Provide the [x, y] coordinate of the cell's center where the given text is located.  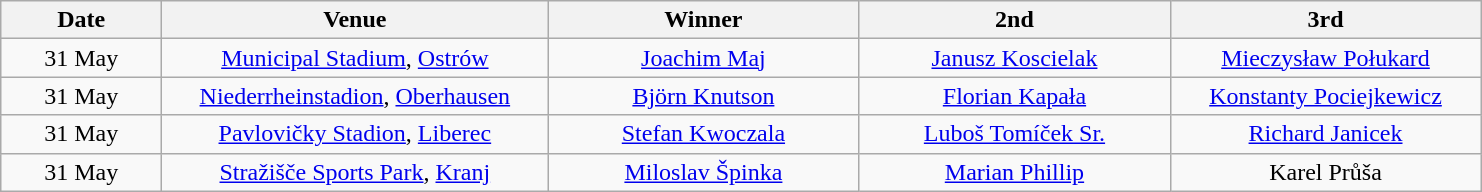
Venue [355, 20]
Konstanty Pociejkewicz [1326, 96]
Björn Knutson [704, 96]
Municipal Stadium, Ostrów [355, 58]
Janusz Koscielak [1014, 58]
2nd [1014, 20]
Date [82, 20]
Stefan Kwoczala [704, 134]
Stražišče Sports Park, Kranj [355, 172]
Miloslav Špinka [704, 172]
Richard Janicek [1326, 134]
Niederrheinstadion, Oberhausen [355, 96]
Pavlovičky Stadion, Liberec [355, 134]
Mieczysław Połukard [1326, 58]
Marian Phillip [1014, 172]
Karel Průša [1326, 172]
Florian Kapała [1014, 96]
Winner [704, 20]
Luboš Tomíček Sr. [1014, 134]
Joachim Maj [704, 58]
3rd [1326, 20]
